Capture the cell that displays the provided text and extract its (X, Y) central coordinate. 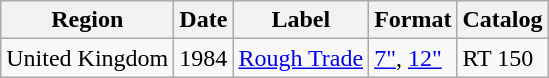
United Kingdom (88, 58)
Date (204, 20)
1984 (204, 58)
Label (301, 20)
7", 12" (413, 58)
Rough Trade (301, 58)
Catalog (502, 20)
Region (88, 20)
Format (413, 20)
RT 150 (502, 58)
